Return the (x, y) coordinate for the center point of the cell that contains the specified text.  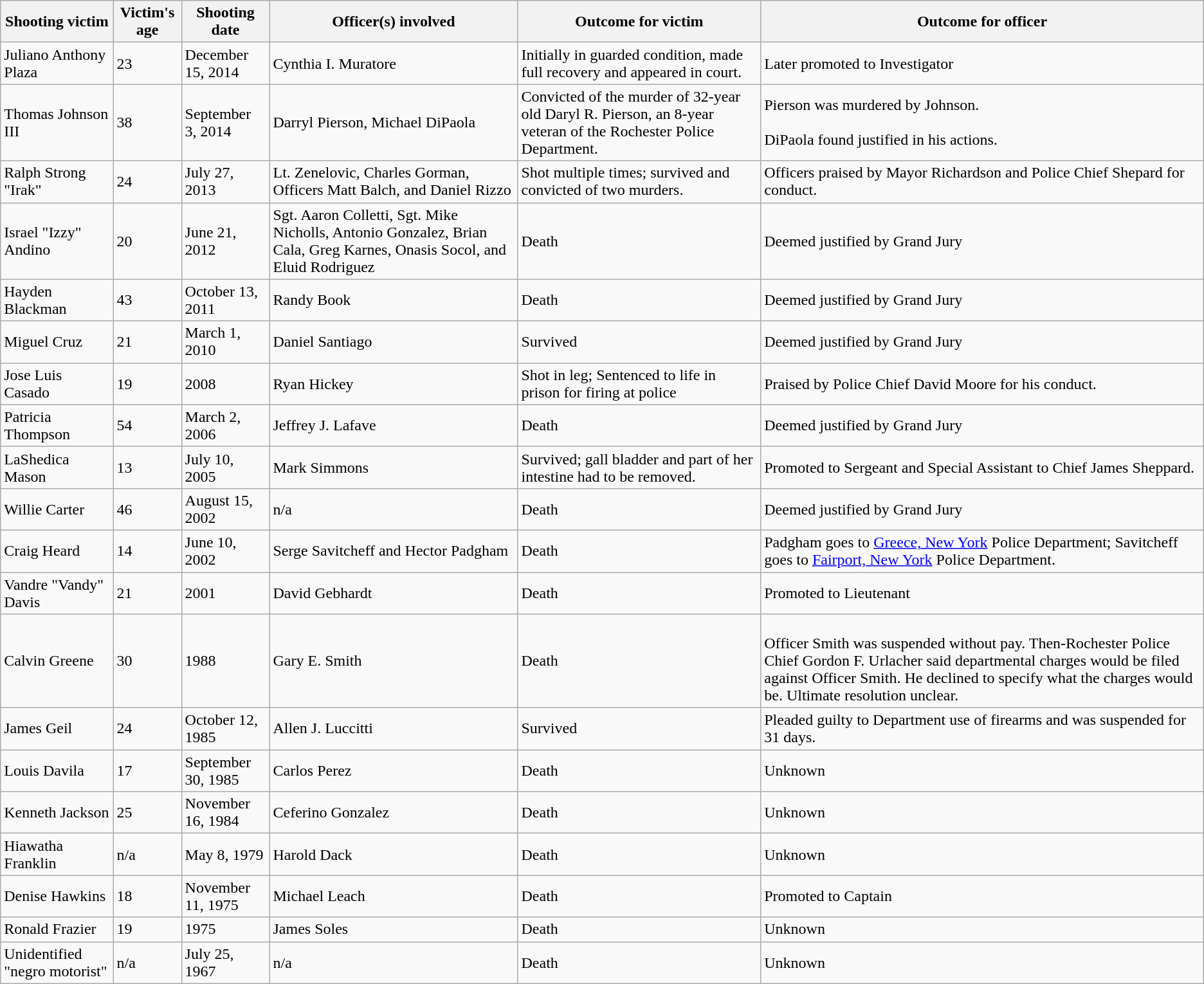
Sgt. Aaron Colletti, Sgt. Mike Nicholls, Antonio Gonzalez, Brian Cala, Greg Karnes, Onasis Socol, and Eluid Rodriguez (394, 241)
Pierson was murdered by Johnson. DiPaola found justified in his actions. (983, 122)
March 1, 2010 (225, 342)
Promoted to Sergeant and Special Assistant to Chief James Sheppard. (983, 467)
October 13, 2011 (225, 300)
Ronald Frazier (57, 929)
November 11, 1975 (225, 897)
Calvin Greene (57, 661)
Miguel Cruz (57, 342)
46 (147, 509)
Serge Savitcheff and Hector Padgham (394, 551)
43 (147, 300)
Praised by Police Chief David Moore for his conduct. (983, 383)
James Soles (394, 929)
Lt. Zenelovic, Charles Gorman, Officers Matt Balch, and Daniel Rizzo (394, 181)
Randy Book (394, 300)
March 2, 2006 (225, 426)
Hayden Blackman (57, 300)
Outcome for officer (983, 22)
Thomas Johnson III (57, 122)
Officers praised by Mayor Richardson and Police Chief Shepard for conduct. (983, 181)
Denise Hawkins (57, 897)
James Geil (57, 729)
July 25, 1967 (225, 962)
July 27, 2013 (225, 181)
Ralph Strong "Irak" (57, 181)
1975 (225, 929)
Initially in guarded condition, made full recovery and appeared in court. (639, 63)
Shooting date (225, 22)
Cynthia I. Muratore (394, 63)
LaShedica Mason (57, 467)
Convicted of the murder of 32-year old Daryl R. Pierson, an 8-year veteran of the Rochester Police Department. (639, 122)
Carlos Perez (394, 770)
June 21, 2012 (225, 241)
Padgham goes to Greece, New York Police Department; Savitcheff goes to Fairport, New York Police Department. (983, 551)
Israel "Izzy" Andino (57, 241)
July 10, 2005 (225, 467)
Juliano Anthony Plaza (57, 63)
September 3, 2014 (225, 122)
Darryl Pierson, Michael DiPaola (394, 122)
Gary E. Smith (394, 661)
Vandre "Vandy" Davis (57, 593)
Jose Luis Casado (57, 383)
David Gebhardt (394, 593)
Patricia Thompson (57, 426)
Promoted to Captain (983, 897)
Kenneth Jackson (57, 813)
Daniel Santiago (394, 342)
June 10, 2002 (225, 551)
Later promoted to Investigator (983, 63)
2001 (225, 593)
Mark Simmons (394, 467)
Victim's age (147, 22)
25 (147, 813)
Willie Carter (57, 509)
December 15, 2014 (225, 63)
Shot multiple times; survived and convicted of two murders. (639, 181)
13 (147, 467)
Survived; gall bladder and part of her intestine had to be removed. (639, 467)
Outcome for victim (639, 22)
Officer(s) involved (394, 22)
Unidentified "negro motorist" (57, 962)
October 12, 1985 (225, 729)
Harold Dack (394, 854)
Hiawatha Franklin (57, 854)
Louis Davila (57, 770)
Ryan Hickey (394, 383)
14 (147, 551)
September 30, 1985 (225, 770)
Pleaded guilty to Department use of firearms and was suspended for 31 days. (983, 729)
Jeffrey J. Lafave (394, 426)
17 (147, 770)
Promoted to Lieutenant (983, 593)
38 (147, 122)
May 8, 1979 (225, 854)
Ceferino Gonzalez (394, 813)
1988 (225, 661)
18 (147, 897)
November 16, 1984 (225, 813)
Shooting victim (57, 22)
August 15, 2002 (225, 509)
30 (147, 661)
2008 (225, 383)
Michael Leach (394, 897)
Allen J. Luccitti (394, 729)
20 (147, 241)
Craig Heard (57, 551)
23 (147, 63)
Shot in leg; Sentenced to life in prison for firing at police (639, 383)
54 (147, 426)
